Scan for the cell matching the given text and deliver its [X, Y] coordinate at center. 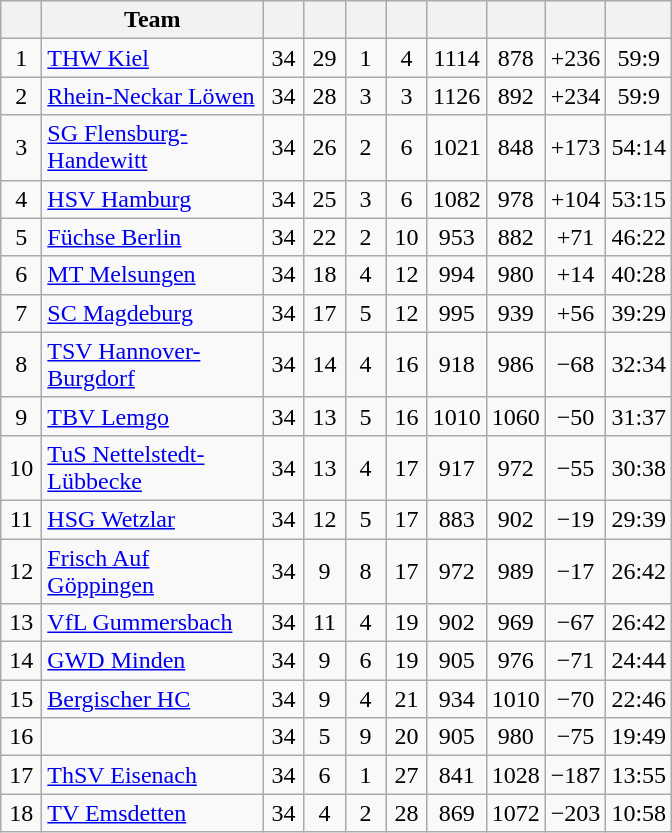
1021 [456, 148]
939 [516, 313]
−70 [576, 699]
MT Melsungen [152, 275]
841 [456, 775]
−67 [576, 623]
Füchse Berlin [152, 237]
39:29 [639, 313]
1114 [456, 58]
20 [406, 737]
10:58 [639, 813]
Bergischer HC [152, 699]
848 [516, 148]
Frisch Auf Göppingen [152, 570]
27 [406, 775]
13:55 [639, 775]
969 [516, 623]
15 [22, 699]
7 [22, 313]
986 [516, 364]
HSV Hamburg [152, 199]
1082 [456, 199]
976 [516, 661]
29 [324, 58]
53:15 [639, 199]
40:28 [639, 275]
+56 [576, 313]
978 [516, 199]
22 [324, 237]
+71 [576, 237]
24:44 [639, 661]
25 [324, 199]
1060 [516, 416]
+104 [576, 199]
953 [456, 237]
994 [456, 275]
−55 [576, 468]
TBV Lemgo [152, 416]
22:46 [639, 699]
+14 [576, 275]
+236 [576, 58]
1028 [516, 775]
934 [456, 699]
1072 [516, 813]
TSV Hannover-Burgdorf [152, 364]
19:49 [639, 737]
+234 [576, 96]
−203 [576, 813]
26 [324, 148]
29:39 [639, 519]
Rhein-Neckar Löwen [152, 96]
Team [152, 20]
SC Magdeburg [152, 313]
TuS Nettelstedt-Lübbecke [152, 468]
1126 [456, 96]
GWD Minden [152, 661]
989 [516, 570]
−17 [576, 570]
54:14 [639, 148]
−68 [576, 364]
46:22 [639, 237]
892 [516, 96]
30:38 [639, 468]
+173 [576, 148]
32:34 [639, 364]
883 [456, 519]
THW Kiel [152, 58]
SG Flensburg-Handewitt [152, 148]
−187 [576, 775]
917 [456, 468]
995 [456, 313]
918 [456, 364]
TV Emsdetten [152, 813]
882 [516, 237]
ThSV Eisenach [152, 775]
HSG Wetzlar [152, 519]
878 [516, 58]
−50 [576, 416]
−19 [576, 519]
−75 [576, 737]
31:37 [639, 416]
−71 [576, 661]
21 [406, 699]
869 [456, 813]
VfL Gummersbach [152, 623]
